Determine the [x, y] coordinate at the center of the cell enclosing the given text.  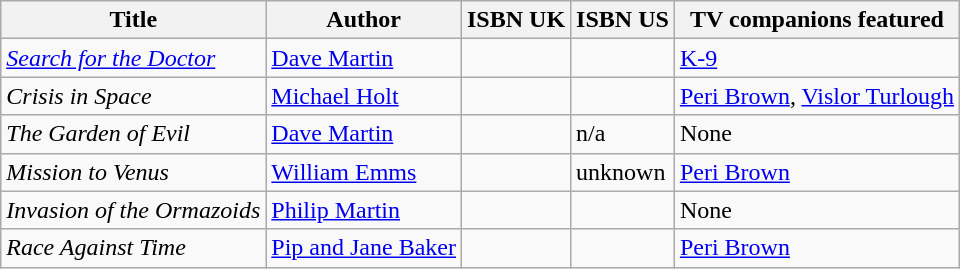
William Emms [364, 172]
unknown [623, 172]
TV companions featured [816, 20]
Invasion of the Ormazoids [134, 210]
Michael Holt [364, 96]
Philip Martin [364, 210]
Search for the Doctor [134, 58]
Race Against Time [134, 248]
Peri Brown, Vislor Turlough [816, 96]
ISBN US [623, 20]
Pip and Jane Baker [364, 248]
The Garden of Evil [134, 134]
K-9 [816, 58]
ISBN UK [516, 20]
Crisis in Space [134, 96]
Title [134, 20]
Author [364, 20]
n/a [623, 134]
Mission to Venus [134, 172]
